Output the [x, y] coordinate of the center of the cell containing the given text.  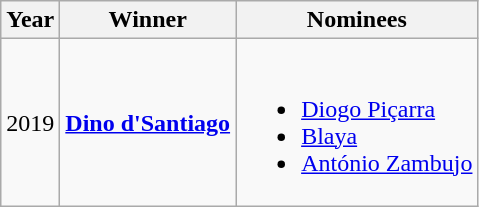
Dino d'Santiago [148, 122]
Diogo PiçarraBlayaAntónio Zambujo [357, 122]
Year [30, 20]
Winner [148, 20]
2019 [30, 122]
Nominees [357, 20]
